Pinpoint the cell where the given text exists, returning its (X, Y) midpoint coordinate. 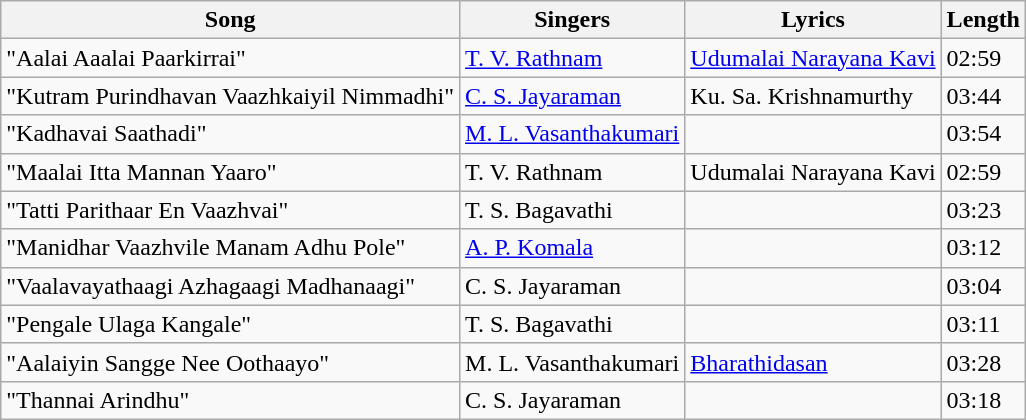
"Manidhar Vaazhvile Manam Adhu Pole" (230, 248)
Lyrics (813, 20)
03:23 (983, 210)
03:12 (983, 248)
"Aalai Aaalai Paarkirrai" (230, 58)
"Tatti Parithaar En Vaazhvai" (230, 210)
Ku. Sa. Krishnamurthy (813, 96)
"Maalai Itta Mannan Yaaro" (230, 172)
03:28 (983, 362)
03:04 (983, 286)
Bharathidasan (813, 362)
Length (983, 20)
"Kadhavai Saathadi" (230, 134)
03:54 (983, 134)
03:18 (983, 400)
03:44 (983, 96)
"Thannai Arindhu" (230, 400)
"Aalaiyin Sangge Nee Oothaayo" (230, 362)
"Kutram Purindhavan Vaazhkaiyil Nimmadhi" (230, 96)
"Pengale Ulaga Kangale" (230, 324)
Singers (572, 20)
"Vaalavayathaagi Azhagaagi Madhanaagi" (230, 286)
Song (230, 20)
A. P. Komala (572, 248)
03:11 (983, 324)
